From the cell containing the given text, extract its center point as (X, Y) coordinate. 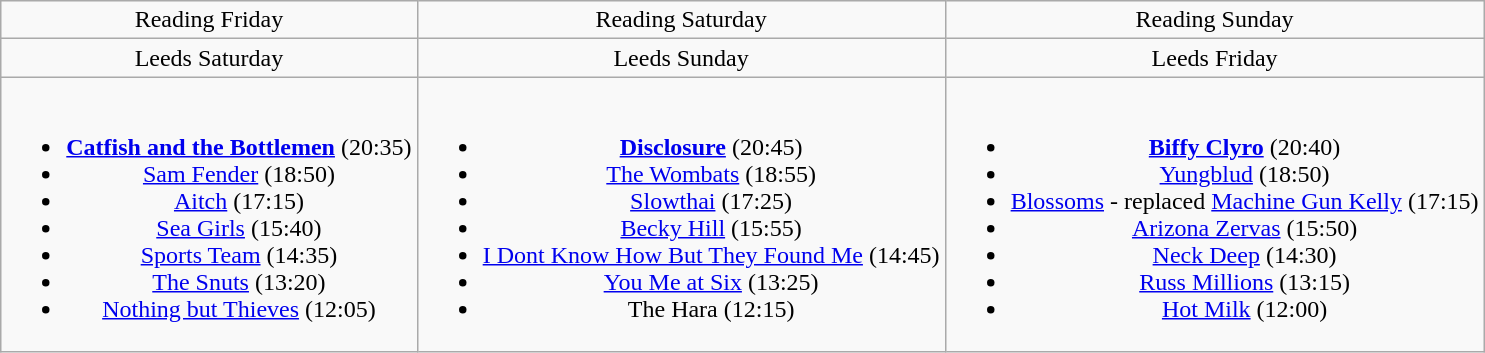
Reading Friday (209, 20)
Leeds Saturday (209, 58)
Catfish and the Bottlemen (20:35)Sam Fender (18:50)Aitch (17:15)Sea Girls (15:40)Sports Team (14:35)The Snuts (13:20)Nothing but Thieves (12:05) (209, 214)
Leeds Friday (1214, 58)
Reading Sunday (1214, 20)
Reading Saturday (681, 20)
Disclosure (20:45)The Wombats (18:55)Slowthai (17:25)Becky Hill (15:55)I Dont Know How But They Found Me (14:45)You Me at Six (13:25)The Hara (12:15) (681, 214)
Leeds Sunday (681, 58)
